Provide the [X, Y] coordinate of the cell's center where the given text is located.  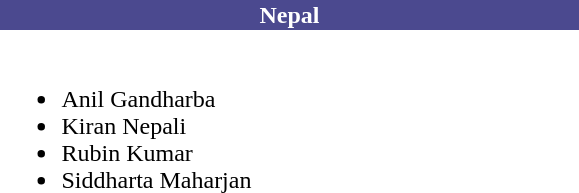
Nepal [290, 15]
